Locate the cell with the specified text and output its (X, Y) center coordinate. 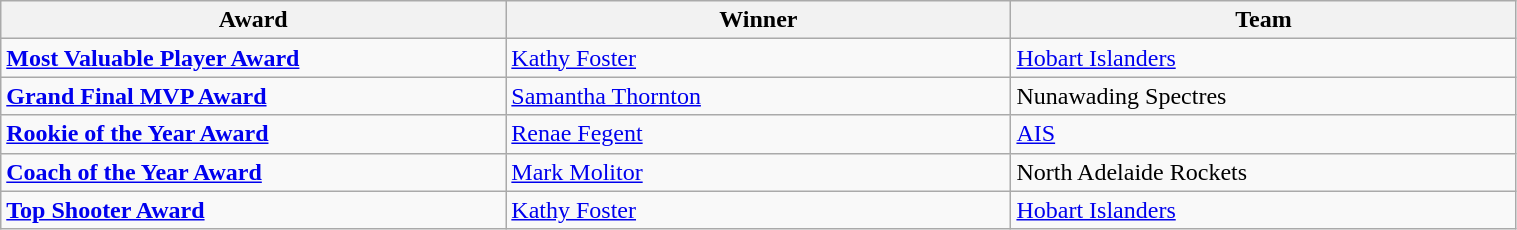
Nunawading Spectres (1264, 96)
North Adelaide Rockets (1264, 172)
Grand Final MVP Award (254, 96)
Rookie of the Year Award (254, 134)
Top Shooter Award (254, 210)
Team (1264, 20)
Most Valuable Player Award (254, 58)
Renae Fegent (758, 134)
Samantha Thornton (758, 96)
Award (254, 20)
AIS (1264, 134)
Coach of the Year Award (254, 172)
Winner (758, 20)
Mark Molitor (758, 172)
